Output the (x, y) coordinate of the center of the cell containing the given text.  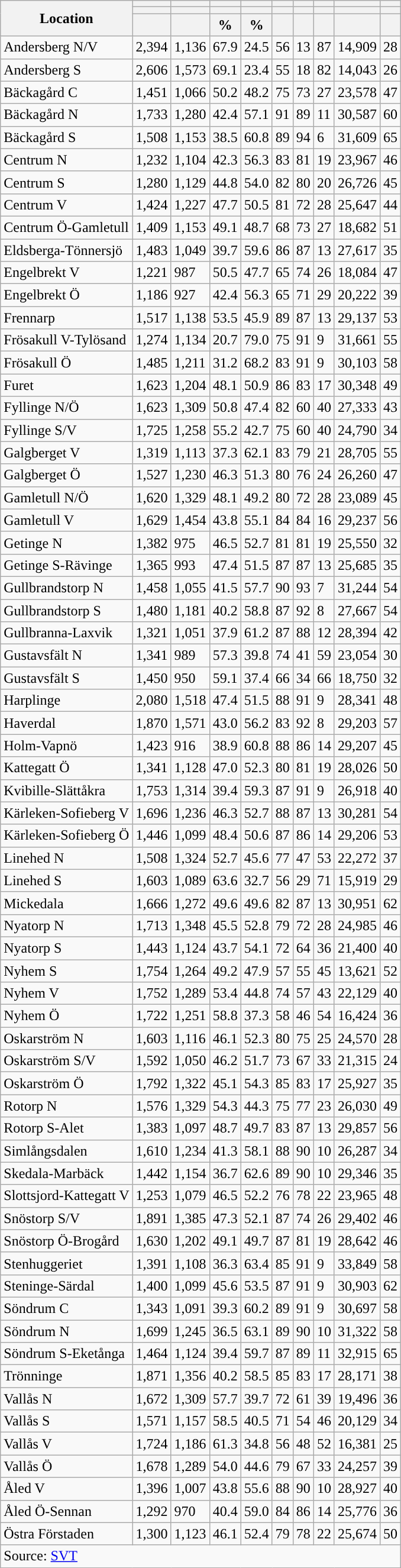
1,458 (151, 588)
Gustavsfält S (66, 678)
39.3 (225, 1308)
Östra Förstaden (66, 1534)
79.0 (257, 340)
1,314 (190, 791)
1,696 (151, 813)
1,752 (151, 993)
26,726 (357, 182)
Nyhem V (66, 993)
44 (390, 205)
1,891 (151, 1218)
63.6 (225, 880)
1,232 (151, 160)
1,007 (190, 1489)
54.1 (257, 948)
1,592 (151, 1061)
1,450 (151, 678)
25,647 (357, 205)
1,324 (190, 858)
48.4 (225, 835)
51.7 (257, 1061)
1,230 (190, 475)
1,136 (190, 47)
Getinge N (66, 543)
Frösakull V-Tylösand (66, 340)
42.7 (257, 430)
Source: SVT (201, 1556)
28,171 (357, 1376)
1,620 (151, 498)
1,181 (190, 610)
47.3 (225, 1218)
1,097 (190, 1128)
59.7 (257, 1354)
Steninge-Särdal (66, 1286)
18 (303, 70)
975 (190, 543)
1,104 (190, 160)
44.6 (257, 1466)
Nyatorp N (66, 925)
1,383 (151, 1128)
21,315 (357, 1061)
Centrum S (66, 182)
40.5 (257, 1421)
16 (324, 520)
50.2 (225, 92)
Gamletull N/Ö (66, 498)
Kärleken-Sofieberg V (66, 813)
1,292 (151, 1511)
Söndrum N (66, 1331)
30,348 (357, 385)
18,682 (357, 227)
20,222 (357, 295)
1,264 (190, 971)
Eldsberga-Tönnersjö (66, 250)
1,400 (151, 1286)
1,480 (151, 610)
2,606 (151, 70)
Vallås V (66, 1444)
1,108 (190, 1263)
14,909 (357, 47)
1,134 (190, 340)
51.3 (257, 475)
1,091 (190, 1308)
Location (66, 18)
40.4 (225, 1511)
Trönninge (66, 1376)
989 (190, 656)
Harplinge (66, 701)
1,348 (190, 925)
1,272 (190, 903)
Bäckagård S (66, 137)
47.9 (257, 971)
916 (190, 746)
24,790 (357, 430)
25,927 (357, 1083)
1,079 (190, 1196)
Slottsjord-Kattegatt V (66, 1196)
61.3 (225, 1444)
1,128 (190, 768)
1,424 (151, 205)
24,985 (357, 925)
Galgberget V (66, 453)
Engelbrekt V (66, 273)
1,672 (151, 1399)
42.3 (225, 160)
19,496 (357, 1399)
59 (324, 656)
29,237 (357, 520)
64 (303, 948)
18,084 (357, 273)
Söndrum S-Eketånga (66, 1354)
23 (324, 1106)
1,050 (190, 1061)
23,967 (357, 160)
927 (190, 295)
Furet (66, 385)
37.4 (257, 678)
Simlångsdalen (66, 1151)
30,281 (357, 813)
1,518 (190, 701)
38 (390, 1376)
31,609 (357, 137)
1,527 (151, 475)
Linehed N (66, 858)
1,753 (151, 791)
24,570 (357, 1038)
38.9 (225, 746)
30,951 (357, 903)
58.1 (257, 1151)
20 (324, 182)
25,674 (357, 1534)
44.3 (257, 1106)
31,244 (357, 588)
1,236 (190, 813)
1,322 (190, 1083)
37 (390, 858)
1,464 (151, 1354)
993 (190, 565)
37.9 (225, 633)
20,129 (357, 1421)
1,754 (151, 971)
31.2 (225, 363)
1,409 (151, 227)
26,287 (357, 1151)
Getinge S-Rävinge (66, 565)
26,030 (357, 1106)
Rotorp S-Alet (66, 1128)
18,750 (357, 678)
25,550 (357, 543)
1,253 (151, 1196)
29,137 (357, 318)
1,792 (151, 1083)
94 (303, 137)
Centrum Ö-Gamletull (66, 227)
1,722 (151, 1016)
61.2 (257, 633)
25,776 (357, 1511)
38.5 (225, 137)
Gullbrandstorp S (66, 610)
24.5 (257, 47)
29,346 (357, 1173)
12 (324, 633)
48.2 (257, 92)
33,849 (357, 1263)
Gullbranna-Laxvik (66, 633)
28,642 (357, 1241)
Bäckagård C (66, 92)
1,319 (151, 453)
1,485 (151, 363)
1,451 (151, 92)
Frösakull Ö (66, 363)
1,211 (190, 363)
23,965 (357, 1196)
Åled Ö-Sennan (66, 1511)
30,103 (357, 363)
26,918 (357, 791)
1,300 (151, 1534)
45.1 (225, 1083)
23,089 (357, 498)
Snöstorp S/V (66, 1218)
1,442 (151, 1173)
24,257 (357, 1466)
1,245 (190, 1331)
950 (190, 678)
Oskarström N (66, 1038)
1,725 (151, 430)
59.3 (257, 791)
1,365 (151, 565)
Centrum V (66, 205)
59.1 (225, 678)
2,080 (151, 701)
29,203 (357, 723)
Linehed S (66, 880)
23,054 (357, 656)
41 (303, 656)
60.2 (257, 1308)
30,587 (357, 115)
30 (390, 656)
1,391 (151, 1263)
62.1 (257, 453)
29,207 (357, 746)
52.8 (257, 925)
2,394 (151, 47)
59.6 (257, 250)
59.0 (257, 1511)
62.6 (257, 1173)
1,089 (190, 880)
1,343 (151, 1308)
Snöstorp Ö-Brogård (66, 1241)
36.3 (225, 1263)
61 (303, 1399)
56.2 (257, 723)
Holm-Vapnö (66, 746)
29,857 (357, 1128)
1,274 (151, 340)
14,043 (357, 70)
6 (324, 137)
47.0 (225, 768)
1,116 (190, 1038)
Vallås Ö (66, 1466)
21,400 (357, 948)
Rotorp N (66, 1106)
30,697 (357, 1308)
1,123 (190, 1534)
Oskarström S/V (66, 1061)
1,202 (190, 1241)
45.5 (225, 925)
1,129 (190, 182)
32,915 (357, 1354)
20.7 (225, 340)
1,573 (190, 70)
1,443 (151, 948)
Galgberget Ö (66, 475)
43.0 (225, 723)
1,724 (151, 1444)
32.7 (257, 880)
Gullbrandstorp N (66, 588)
21 (324, 453)
67.9 (225, 47)
Frennarp (66, 318)
Skedala-Marbäck (66, 1173)
29,206 (357, 835)
Oskarström Ö (66, 1083)
13,621 (357, 971)
1,138 (190, 318)
1,576 (151, 1106)
23,578 (357, 92)
1,396 (151, 1489)
50.9 (257, 385)
57.1 (257, 115)
52.4 (257, 1534)
1,321 (151, 633)
Vallås S (66, 1421)
63.4 (257, 1263)
1,678 (151, 1466)
Fyllinge N/Ö (66, 408)
Nyhem Ö (66, 1016)
50.8 (225, 408)
Åled V (66, 1489)
55.2 (225, 430)
Mickedala (66, 903)
1,356 (190, 1376)
93 (303, 588)
22,272 (357, 858)
27,617 (357, 250)
Haverdal (66, 723)
52.2 (257, 1196)
28,927 (357, 1489)
45.9 (257, 318)
57.3 (225, 656)
29,402 (357, 1218)
1,610 (151, 1151)
Kattegatt Ö (66, 768)
36.5 (225, 1331)
1,113 (190, 453)
Gustavsfält N (66, 656)
7 (324, 588)
31,322 (357, 1331)
27,333 (357, 408)
28,394 (357, 633)
1,382 (151, 543)
1,049 (190, 250)
1,055 (190, 588)
63.1 (257, 1331)
1,870 (151, 723)
Kvibille-Slättåkra (66, 791)
27,667 (357, 610)
Söndrum C (66, 1308)
16,424 (357, 1016)
Centrum N (66, 160)
52.1 (257, 1218)
16,381 (357, 1444)
31,661 (357, 340)
43.7 (225, 948)
34.8 (257, 1444)
Fyllinge S/V (66, 430)
1,221 (151, 273)
1,227 (190, 205)
Bäckagård N (66, 115)
50.6 (257, 835)
36.7 (225, 1173)
1,871 (151, 1376)
1,483 (151, 250)
41.3 (225, 1151)
Engelbrekt Ö (66, 295)
28,705 (357, 453)
Nyatorp S (66, 948)
51 (390, 227)
970 (190, 1511)
Gamletull V (66, 520)
1,454 (190, 520)
1,630 (151, 1241)
23.4 (257, 70)
22,129 (357, 993)
1,699 (151, 1331)
1,713 (151, 925)
69.1 (225, 70)
Nyhem S (66, 971)
1,446 (151, 835)
15,919 (357, 880)
46.2 (225, 1061)
1,733 (151, 115)
1,204 (190, 385)
1,234 (190, 1151)
1,157 (190, 1421)
Stenhuggeriet (66, 1263)
1,385 (190, 1218)
1,517 (151, 318)
39.8 (257, 656)
41.5 (225, 588)
1,666 (151, 903)
Andersberg N/V (66, 47)
25,685 (357, 565)
1,251 (190, 1016)
1,154 (190, 1173)
1,423 (151, 746)
26,260 (357, 475)
Kärleken-Sofieberg Ö (66, 835)
55.6 (257, 1489)
53.4 (225, 993)
28,026 (357, 768)
Vallås N (66, 1399)
1,258 (190, 430)
30,903 (357, 1286)
1,051 (190, 633)
28,341 (357, 701)
Andersberg S (66, 70)
68 (283, 227)
42 (390, 633)
1,629 (151, 520)
68.2 (257, 363)
987 (190, 273)
55.1 (257, 520)
1,066 (190, 92)
